Find where the given text appears and provide that cell's center as (X, Y) coordinate. 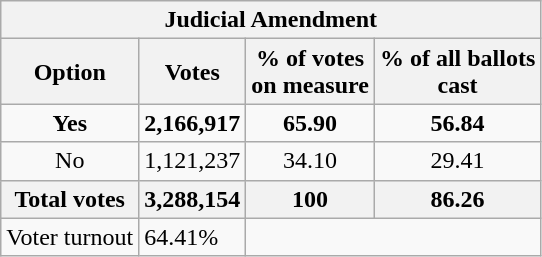
Total votes (70, 199)
Votes (192, 72)
% of all ballotscast (457, 72)
Option (70, 72)
2,166,917 (192, 123)
Yes (70, 123)
29.41 (457, 161)
1,121,237 (192, 161)
No (70, 161)
65.90 (310, 123)
3,288,154 (192, 199)
Judicial Amendment (271, 20)
Voter turnout (70, 237)
86.26 (457, 199)
56.84 (457, 123)
34.10 (310, 161)
100 (310, 199)
64.41% (192, 237)
% of voteson measure (310, 72)
